Search for the cell housing the specified text and yield its [x, y] center coordinate. 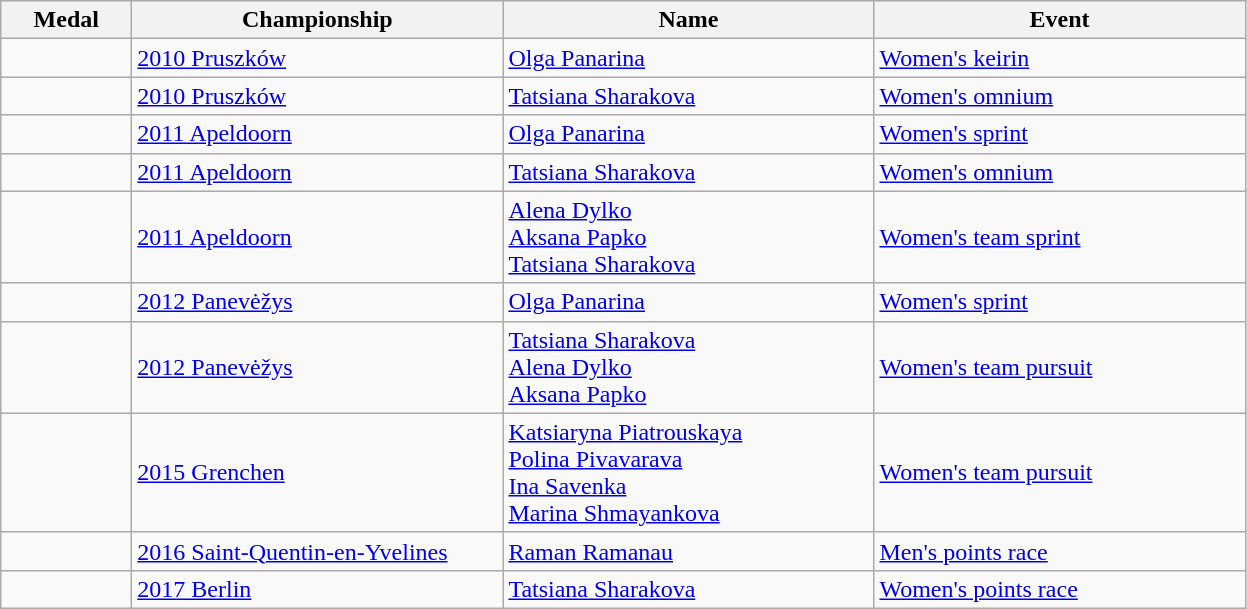
Event [1060, 20]
2017 Berlin [318, 589]
Tatsiana SharakovaAlena Dylko Aksana Papko [688, 367]
Men's points race [1060, 551]
Name [688, 20]
Championship [318, 20]
Women's points race [1060, 589]
Women's team sprint [1060, 237]
Katsiaryna PiatrouskayaPolina PivavaravaIna SavenkaMarina Shmayankova [688, 472]
Medal [66, 20]
Alena DylkoAksana PapkoTatsiana Sharakova [688, 237]
Raman Ramanau [688, 551]
Women's keirin [1060, 58]
2016 Saint-Quentin-en-Yvelines [318, 551]
2015 Grenchen [318, 472]
